Return [X, Y] of the center of cell containing provided text 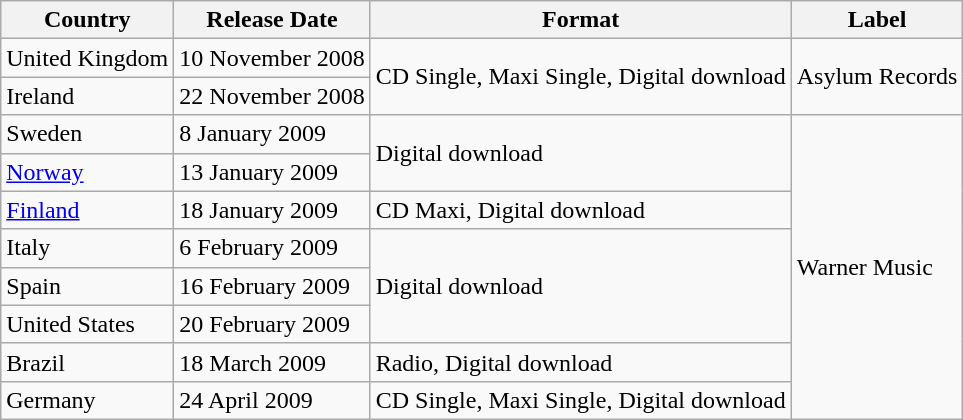
Brazil [88, 362]
Spain [88, 286]
8 January 2009 [272, 134]
Ireland [88, 96]
United States [88, 324]
CD Maxi, Digital download [580, 210]
Radio, Digital download [580, 362]
16 February 2009 [272, 286]
18 March 2009 [272, 362]
20 February 2009 [272, 324]
Country [88, 20]
18 January 2009 [272, 210]
22 November 2008 [272, 96]
United Kingdom [88, 58]
Format [580, 20]
Release Date [272, 20]
Warner Music [877, 267]
Finland [88, 210]
Norway [88, 172]
10 November 2008 [272, 58]
Germany [88, 400]
Asylum Records [877, 77]
6 February 2009 [272, 248]
24 April 2009 [272, 400]
13 January 2009 [272, 172]
Label [877, 20]
Sweden [88, 134]
Italy [88, 248]
